Return the [X, Y] coordinate for the center point of the cell that contains the specified text.  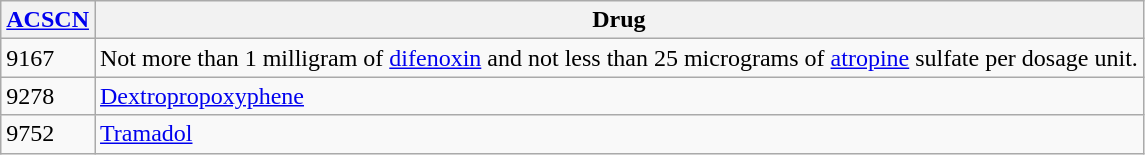
Drug [618, 20]
9278 [48, 96]
9752 [48, 134]
9167 [48, 58]
Tramadol [618, 134]
Dextropropoxyphene [618, 96]
Not more than 1 milligram of difenoxin and not less than 25 micrograms of atropine sulfate per dosage unit. [618, 58]
ACSCN [48, 20]
